Provide the (x, y) coordinate of the cell's center where the given text is located.  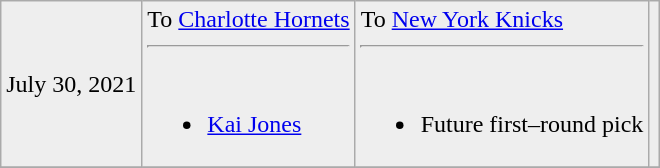
July 30, 2021 (72, 84)
To Charlotte HornetsKai Jones (248, 84)
To New York KnicksFuture first–round pick (502, 84)
